Locate the cell with the specified text and output its [X, Y] center coordinate. 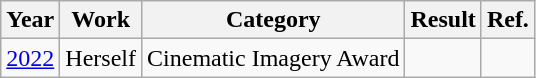
2022 [30, 58]
Cinematic Imagery Award [274, 58]
Ref. [508, 20]
Year [30, 20]
Herself [101, 58]
Work [101, 20]
Result [443, 20]
Category [274, 20]
